Return the [X, Y] coordinate for the center point of the cell that contains the specified text.  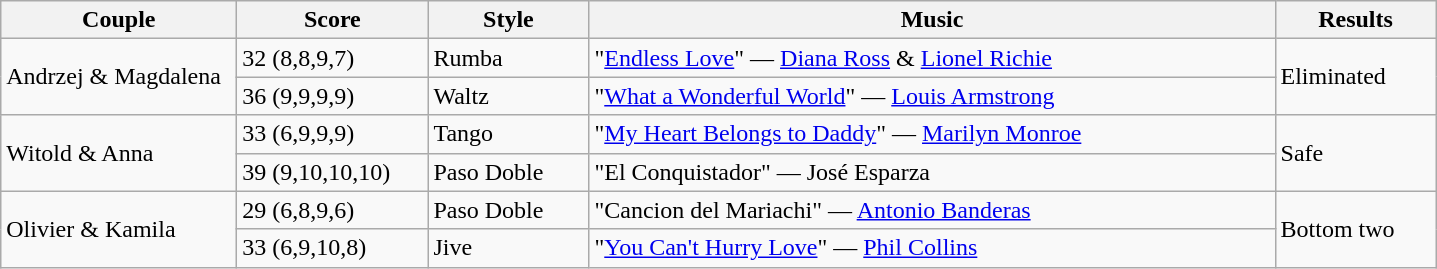
"You Can't Hurry Love" — Phil Collins [932, 248]
Andrzej & Magdalena [119, 77]
"My Heart Belongs to Daddy" — Marilyn Monroe [932, 134]
36 (9,9,9,9) [332, 96]
Music [932, 20]
Waltz [508, 96]
33 (6,9,10,8) [332, 248]
Score [332, 20]
"What a Wonderful World" — Louis Armstrong [932, 96]
Results [1356, 20]
Olivier & Kamila [119, 229]
Witold & Anna [119, 153]
"Endless Love" — Diana Ross & Lionel Richie [932, 58]
Style [508, 20]
32 (8,8,9,7) [332, 58]
39 (9,10,10,10) [332, 172]
Jive [508, 248]
Bottom two [1356, 229]
Safe [1356, 153]
Rumba [508, 58]
33 (6,9,9,9) [332, 134]
"Cancion del Mariachi" — Antonio Banderas [932, 210]
"El Conquistador" — José Esparza [932, 172]
29 (6,8,9,6) [332, 210]
Tango [508, 134]
Eliminated [1356, 77]
Couple [119, 20]
